Capture the cell that displays the provided text and extract its (X, Y) central coordinate. 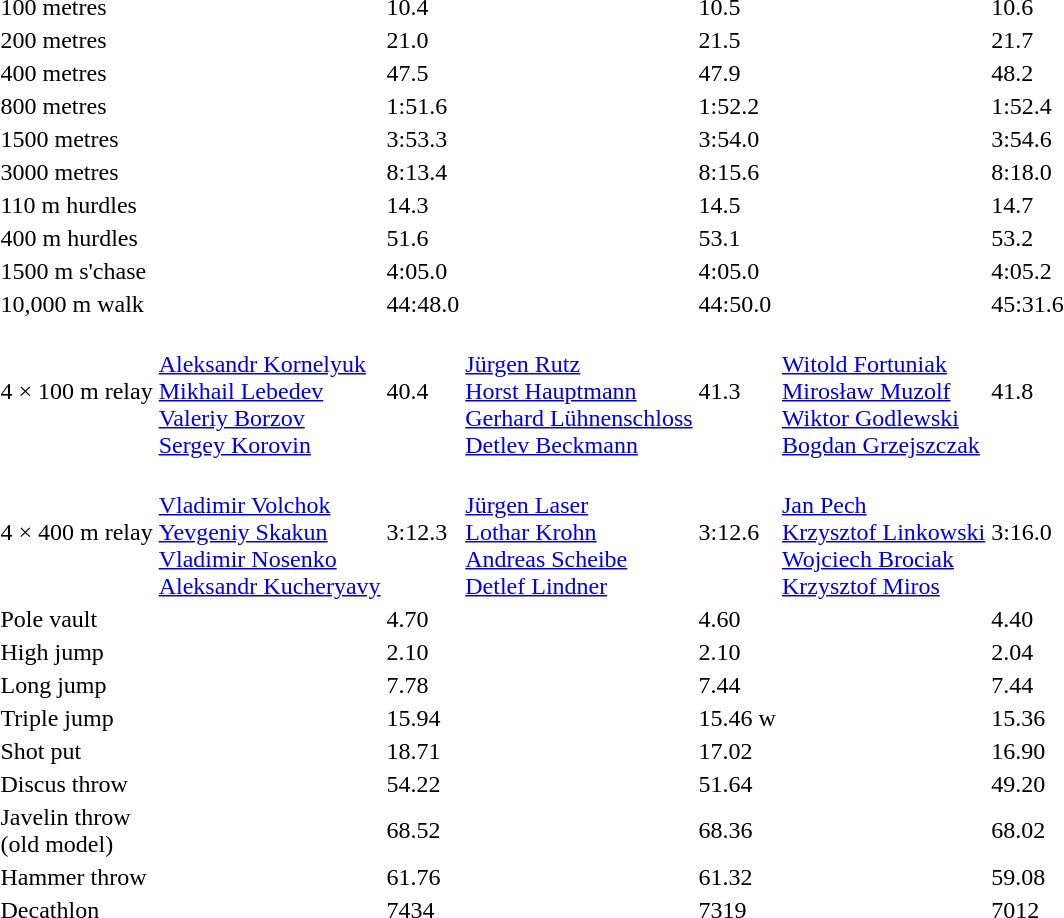
68.36 (737, 830)
8:15.6 (737, 172)
18.71 (423, 751)
44:48.0 (423, 304)
17.02 (737, 751)
8:13.4 (423, 172)
Jan PechKrzysztof LinkowskiWojciech BrociakKrzysztof Miros (883, 532)
21.5 (737, 40)
Aleksandr KornelyukMikhail LebedevValeriy BorzovSergey Korovin (270, 391)
4.60 (737, 619)
44:50.0 (737, 304)
47.5 (423, 73)
7.78 (423, 685)
1:51.6 (423, 106)
Vladimir VolchokYevgeniy SkakunVladimir NosenkoAleksandr Kucheryavy (270, 532)
1:52.2 (737, 106)
3:12.6 (737, 532)
4.70 (423, 619)
61.76 (423, 877)
15.94 (423, 718)
7.44 (737, 685)
Witold FortuniakMirosław MuzolfWiktor GodlewskiBogdan Grzejszczak (883, 391)
3:53.3 (423, 139)
51.64 (737, 784)
3:54.0 (737, 139)
3:12.3 (423, 532)
68.52 (423, 830)
41.3 (737, 391)
Jürgen LaserLothar KrohnAndreas ScheibeDetlef Lindner (579, 532)
21.0 (423, 40)
40.4 (423, 391)
Jürgen RutzHorst HauptmannGerhard LühnenschlossDetlev Beckmann (579, 391)
53.1 (737, 238)
14.3 (423, 205)
47.9 (737, 73)
14.5 (737, 205)
61.32 (737, 877)
51.6 (423, 238)
54.22 (423, 784)
15.46 w (737, 718)
